Pinpoint the cell where the given text exists, returning its [X, Y] midpoint coordinate. 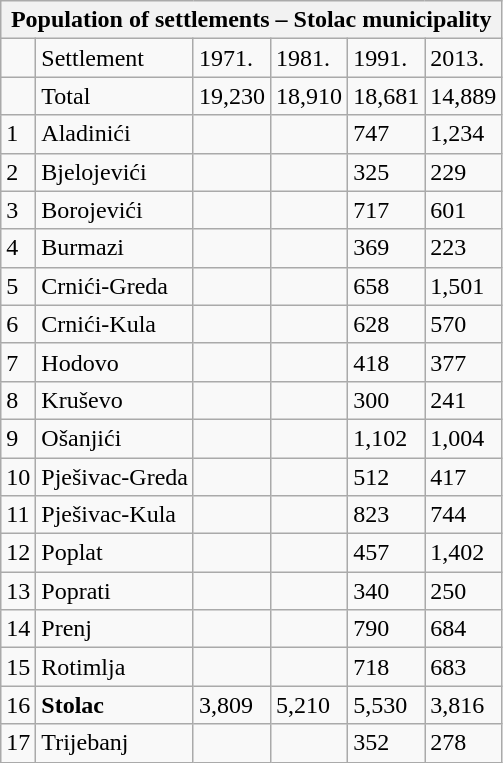
3 [18, 210]
18,910 [310, 96]
Pješivac-Greda [115, 477]
718 [386, 667]
300 [386, 400]
2013. [464, 58]
Poprati [115, 591]
1,004 [464, 438]
17 [18, 743]
1981. [310, 58]
6 [18, 324]
9 [18, 438]
717 [386, 210]
1,234 [464, 134]
Rotimlja [115, 667]
14,889 [464, 96]
250 [464, 591]
241 [464, 400]
Poplat [115, 553]
Settlement [115, 58]
13 [18, 591]
Pješivac-Kula [115, 515]
Trijebanj [115, 743]
Bjelojevići [115, 172]
1,102 [386, 438]
823 [386, 515]
Crnići-Kula [115, 324]
5 [18, 286]
10 [18, 477]
628 [386, 324]
2 [18, 172]
457 [386, 553]
1 [18, 134]
Total [115, 96]
16 [18, 705]
Aladinići [115, 134]
417 [464, 477]
658 [386, 286]
Borojevići [115, 210]
377 [464, 362]
8 [18, 400]
684 [464, 629]
278 [464, 743]
5,210 [310, 705]
Burmazi [115, 248]
Kruševo [115, 400]
Prenj [115, 629]
369 [386, 248]
18,681 [386, 96]
3,809 [232, 705]
512 [386, 477]
223 [464, 248]
Ošanjići [115, 438]
4 [18, 248]
790 [386, 629]
1971. [232, 58]
570 [464, 324]
11 [18, 515]
744 [464, 515]
12 [18, 553]
1,402 [464, 553]
747 [386, 134]
3,816 [464, 705]
Crnići-Greda [115, 286]
229 [464, 172]
5,530 [386, 705]
15 [18, 667]
Stolac [115, 705]
1,501 [464, 286]
418 [386, 362]
340 [386, 591]
14 [18, 629]
683 [464, 667]
7 [18, 362]
1991. [386, 58]
Population of settlements – Stolac municipality [252, 20]
19,230 [232, 96]
325 [386, 172]
601 [464, 210]
Hodovo [115, 362]
352 [386, 743]
